For the text-containing cell, return its midpoint in (X, Y) coordinate format. 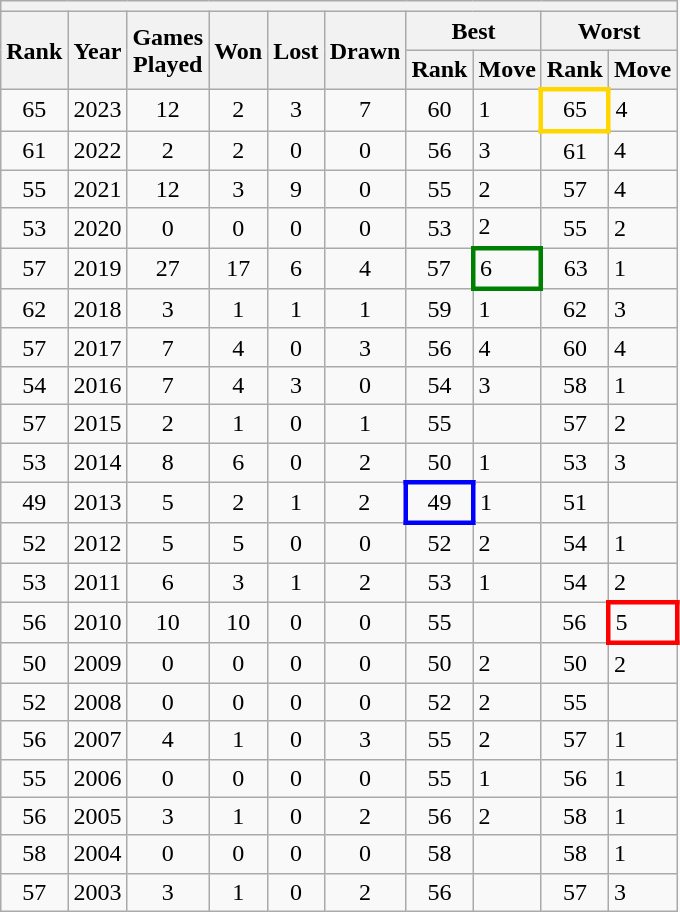
Won (238, 51)
2003 (98, 892)
2014 (98, 462)
2021 (98, 189)
51 (574, 502)
2011 (98, 583)
2008 (98, 702)
2006 (98, 778)
2009 (98, 663)
2017 (98, 347)
2004 (98, 854)
2013 (98, 502)
2005 (98, 816)
59 (440, 309)
Drawn (365, 51)
Best (474, 31)
2020 (98, 228)
2022 (98, 150)
9 (296, 189)
2015 (98, 423)
GamesPlayed (168, 51)
2023 (98, 110)
Lost (296, 51)
2016 (98, 385)
2019 (98, 268)
Worst (608, 31)
2012 (98, 543)
2018 (98, 309)
63 (574, 268)
2010 (98, 622)
27 (168, 268)
Year (98, 51)
2007 (98, 740)
17 (238, 268)
8 (168, 462)
